Search for the cell housing the specified text and yield its [x, y] center coordinate. 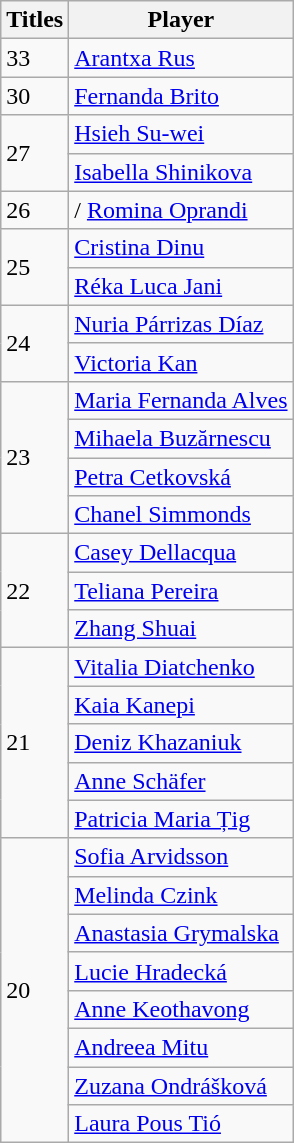
Teliana Pereira [181, 591]
27 [35, 153]
Andreea Mitu [181, 1047]
Cristina Dinu [181, 248]
Victoria Kan [181, 362]
23 [35, 457]
25 [35, 267]
Player [181, 20]
22 [35, 591]
Vitalia Diatchenko [181, 667]
Laura Pous Tió [181, 1124]
Réka Luca Jani [181, 286]
Titles [35, 20]
26 [35, 210]
Anne Schäfer [181, 781]
Melinda Czink [181, 895]
Petra Cetkovská [181, 477]
Zhang Shuai [181, 629]
21 [35, 743]
Chanel Simmonds [181, 515]
24 [35, 343]
Kaia Kanepi [181, 705]
Sofia Arvidsson [181, 857]
20 [35, 990]
Fernanda Brito [181, 96]
33 [35, 58]
Arantxa Rus [181, 58]
Anastasia Grymalska [181, 933]
Nuria Párrizas Díaz [181, 324]
Deniz Khazaniuk [181, 743]
30 [35, 96]
Isabella Shinikova [181, 172]
/ Romina Oprandi [181, 210]
Maria Fernanda Alves [181, 400]
Casey Dellacqua [181, 553]
Mihaela Buzărnescu [181, 438]
Patricia Maria Țig [181, 819]
Zuzana Ondrášková [181, 1085]
Hsieh Su-wei [181, 134]
Lucie Hradecká [181, 971]
Anne Keothavong [181, 1009]
